Return (X, Y) of the center of cell containing provided text 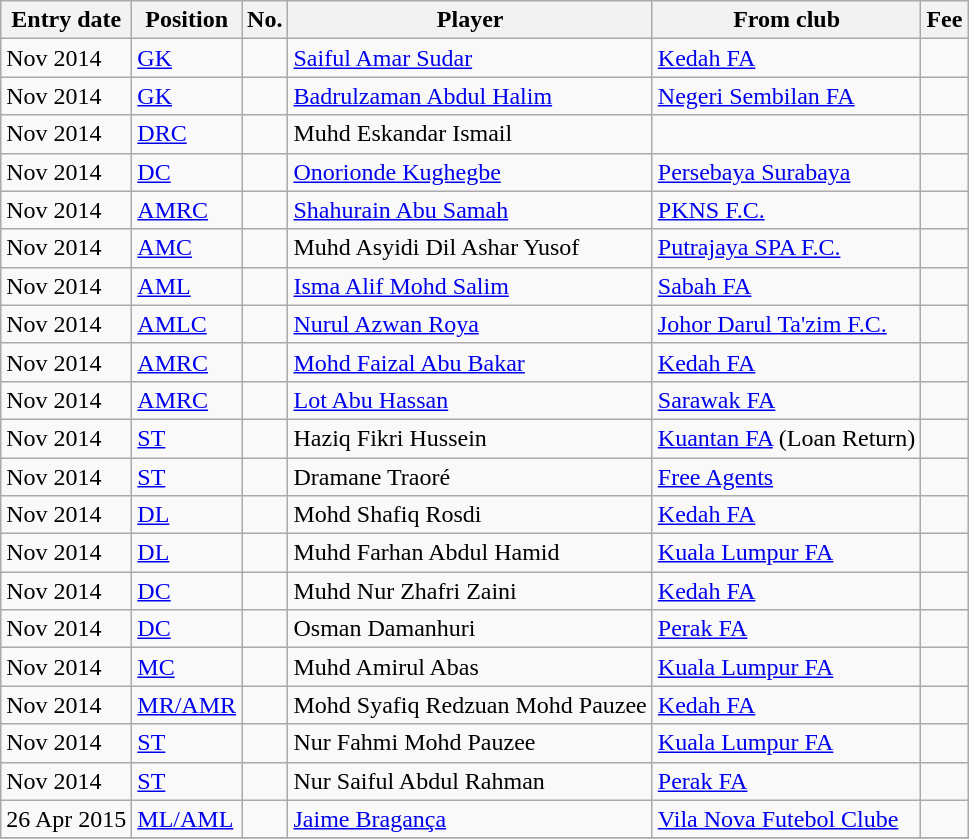
Osman Damanhuri (470, 629)
Muhd Farhan Abdul Hamid (470, 553)
Badrulzaman Abdul Halim (470, 96)
Haziq Fikri Hussein (470, 438)
Lot Abu Hassan (470, 400)
Muhd Eskandar Ismail (470, 134)
Muhd Amirul Abas (470, 667)
Kuantan FA (Loan Return) (786, 438)
Muhd Nur Zhafri Zaini (470, 591)
Sarawak FA (786, 400)
ML/AML (187, 819)
Mohd Faizal Abu Bakar (470, 362)
Muhd Asyidi Dil Ashar Yusof (470, 248)
Isma Alif Mohd Salim (470, 286)
Shahurain Abu Samah (470, 210)
MC (187, 667)
Fee (944, 20)
26 Apr 2015 (66, 819)
Position (187, 20)
MR/AMR (187, 705)
No. (265, 20)
DRC (187, 134)
Mohd Shafiq Rosdi (470, 515)
Free Agents (786, 477)
AML (187, 286)
Mohd Syafiq Redzuan Mohd Pauzee (470, 705)
Putrajaya SPA F.C. (786, 248)
Nurul Azwan Roya (470, 324)
Dramane Traoré (470, 477)
Saiful Amar Sudar (470, 58)
Persebaya Surabaya (786, 172)
Vila Nova Futebol Clube (786, 819)
AMLC (187, 324)
Johor Darul Ta'zim F.C. (786, 324)
Entry date (66, 20)
Jaime Bragança (470, 819)
AMC (187, 248)
Nur Fahmi Mohd Pauzee (470, 743)
Sabah FA (786, 286)
PKNS F.C. (786, 210)
From club (786, 20)
Negeri Sembilan FA (786, 96)
Player (470, 20)
Nur Saiful Abdul Rahman (470, 781)
Onorionde Kughegbe (470, 172)
